Locate the cell with the specified text and output its [X, Y] center coordinate. 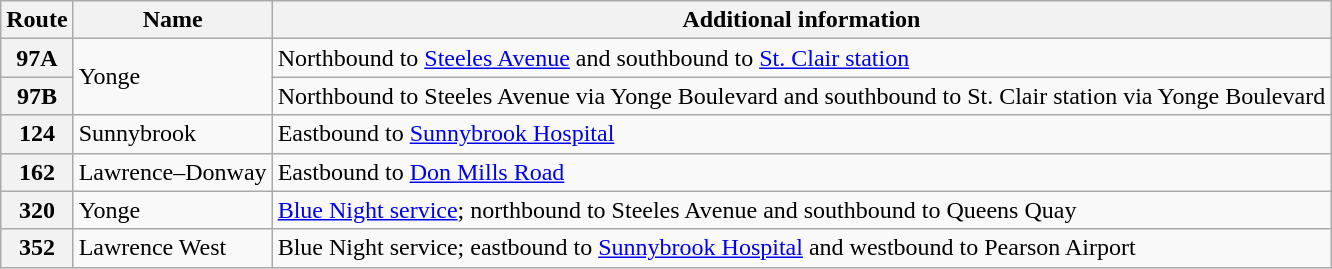
Route [37, 20]
352 [37, 248]
Lawrence–Donway [172, 172]
Name [172, 20]
162 [37, 172]
Blue Night service; eastbound to Sunnybrook Hospital and westbound to Pearson Airport [802, 248]
Eastbound to Don Mills Road [802, 172]
97B [37, 96]
Northbound to Steeles Avenue and southbound to St. Clair station [802, 58]
Additional information [802, 20]
Eastbound to Sunnybrook Hospital [802, 134]
Sunnybrook [172, 134]
97A [37, 58]
Lawrence West [172, 248]
Northbound to Steeles Avenue via Yonge Boulevard and southbound to St. Clair station via Yonge Boulevard [802, 96]
320 [37, 210]
124 [37, 134]
Blue Night service; northbound to Steeles Avenue and southbound to Queens Quay [802, 210]
